Locate the cell with the specified text and output its [x, y] center coordinate. 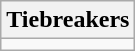
Tiebreakers [68, 20]
